Determine the (x, y) coordinate at the center of the cell enclosing the given text.  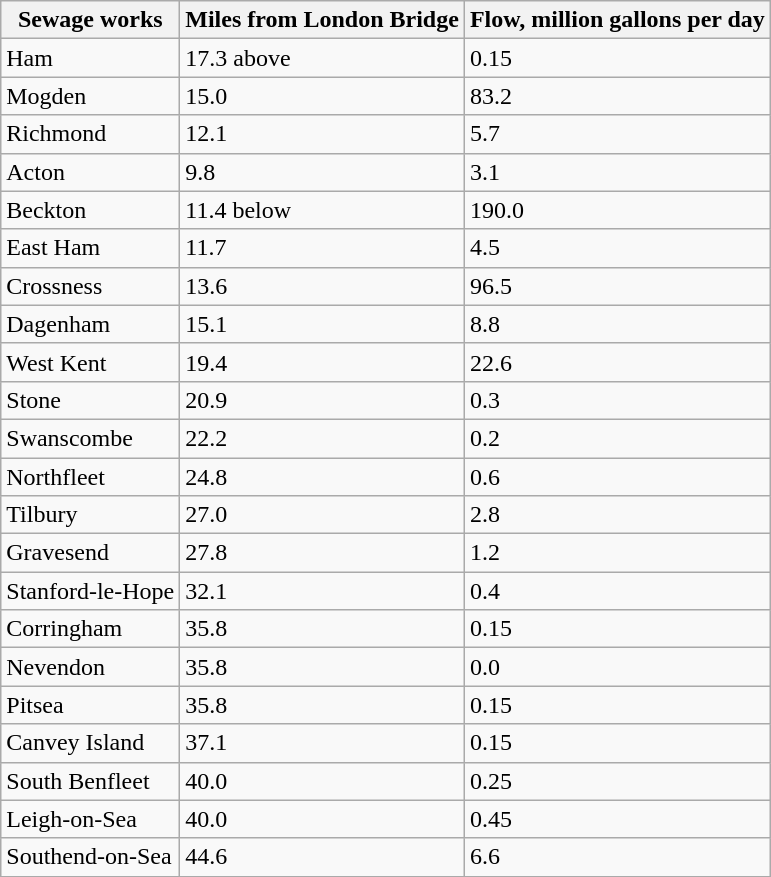
Leigh-on-Sea (90, 819)
Tilbury (90, 515)
44.6 (322, 857)
13.6 (322, 286)
8.8 (617, 324)
West Kent (90, 362)
0.6 (617, 477)
12.1 (322, 134)
27.8 (322, 553)
0.2 (617, 438)
Stone (90, 400)
Beckton (90, 210)
Dagenham (90, 324)
15.0 (322, 96)
0.4 (617, 591)
Nevendon (90, 667)
Sewage works (90, 20)
0.25 (617, 781)
83.2 (617, 96)
Stanford-le-Hope (90, 591)
Northfleet (90, 477)
0.3 (617, 400)
1.2 (617, 553)
Corringham (90, 629)
Southend-on-Sea (90, 857)
East Ham (90, 248)
22.2 (322, 438)
6.6 (617, 857)
22.6 (617, 362)
0.45 (617, 819)
South Benfleet (90, 781)
190.0 (617, 210)
20.9 (322, 400)
11.4 below (322, 210)
Gravesend (90, 553)
Canvey Island (90, 743)
Richmond (90, 134)
Miles from London Bridge (322, 20)
Ham (90, 58)
9.8 (322, 172)
5.7 (617, 134)
Swanscombe (90, 438)
Acton (90, 172)
17.3 above (322, 58)
24.8 (322, 477)
15.1 (322, 324)
19.4 (322, 362)
Crossness (90, 286)
Mogden (90, 96)
2.8 (617, 515)
37.1 (322, 743)
3.1 (617, 172)
4.5 (617, 248)
32.1 (322, 591)
Flow, million gallons per day (617, 20)
Pitsea (90, 705)
0.0 (617, 667)
27.0 (322, 515)
11.7 (322, 248)
96.5 (617, 286)
